Extract the (X, Y) coordinate from the center of the cell holding the provided text.  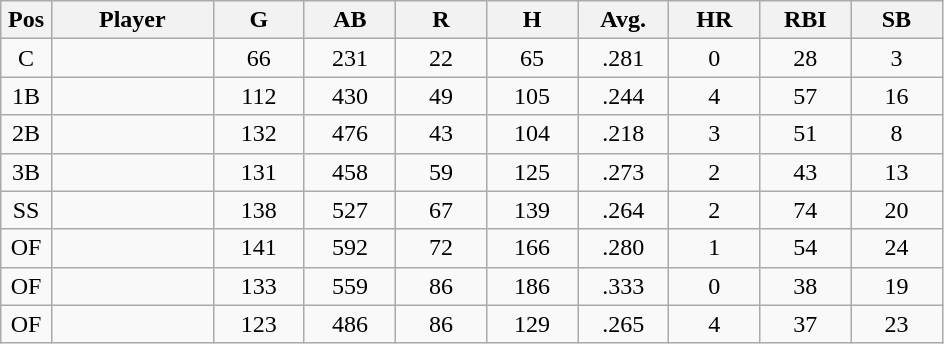
559 (350, 286)
HR (714, 20)
1B (26, 96)
Avg. (624, 20)
.273 (624, 172)
22 (440, 58)
Player (132, 20)
486 (350, 324)
123 (258, 324)
.265 (624, 324)
3B (26, 172)
Pos (26, 20)
592 (350, 248)
67 (440, 210)
24 (896, 248)
133 (258, 286)
.244 (624, 96)
74 (806, 210)
1 (714, 248)
141 (258, 248)
458 (350, 172)
66 (258, 58)
8 (896, 134)
65 (532, 58)
23 (896, 324)
2B (26, 134)
132 (258, 134)
RBI (806, 20)
SB (896, 20)
112 (258, 96)
19 (896, 286)
.280 (624, 248)
72 (440, 248)
49 (440, 96)
H (532, 20)
51 (806, 134)
AB (350, 20)
.281 (624, 58)
527 (350, 210)
138 (258, 210)
476 (350, 134)
13 (896, 172)
.333 (624, 286)
R (440, 20)
.218 (624, 134)
G (258, 20)
28 (806, 58)
105 (532, 96)
104 (532, 134)
166 (532, 248)
57 (806, 96)
59 (440, 172)
186 (532, 286)
54 (806, 248)
139 (532, 210)
C (26, 58)
131 (258, 172)
16 (896, 96)
SS (26, 210)
129 (532, 324)
231 (350, 58)
37 (806, 324)
38 (806, 286)
20 (896, 210)
125 (532, 172)
.264 (624, 210)
430 (350, 96)
